Locate the cell with the specified text and output its [X, Y] center coordinate. 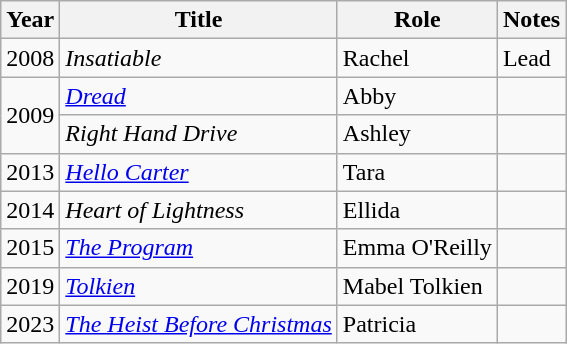
Lead [531, 58]
Heart of Lightness [199, 210]
Notes [531, 20]
2015 [30, 248]
Emma O'Reilly [417, 248]
The Heist Before Christmas [199, 324]
2009 [30, 115]
The Program [199, 248]
Tolkien [199, 286]
Right Hand Drive [199, 134]
2008 [30, 58]
2023 [30, 324]
Hello Carter [199, 172]
Insatiable [199, 58]
2019 [30, 286]
Rachel [417, 58]
Dread [199, 96]
Abby [417, 96]
Year [30, 20]
2014 [30, 210]
Mabel Tolkien [417, 286]
Title [199, 20]
Ashley [417, 134]
Patricia [417, 324]
Ellida [417, 210]
Tara [417, 172]
2013 [30, 172]
Role [417, 20]
